For the text-containing cell, return its midpoint in [X, Y] coordinate format. 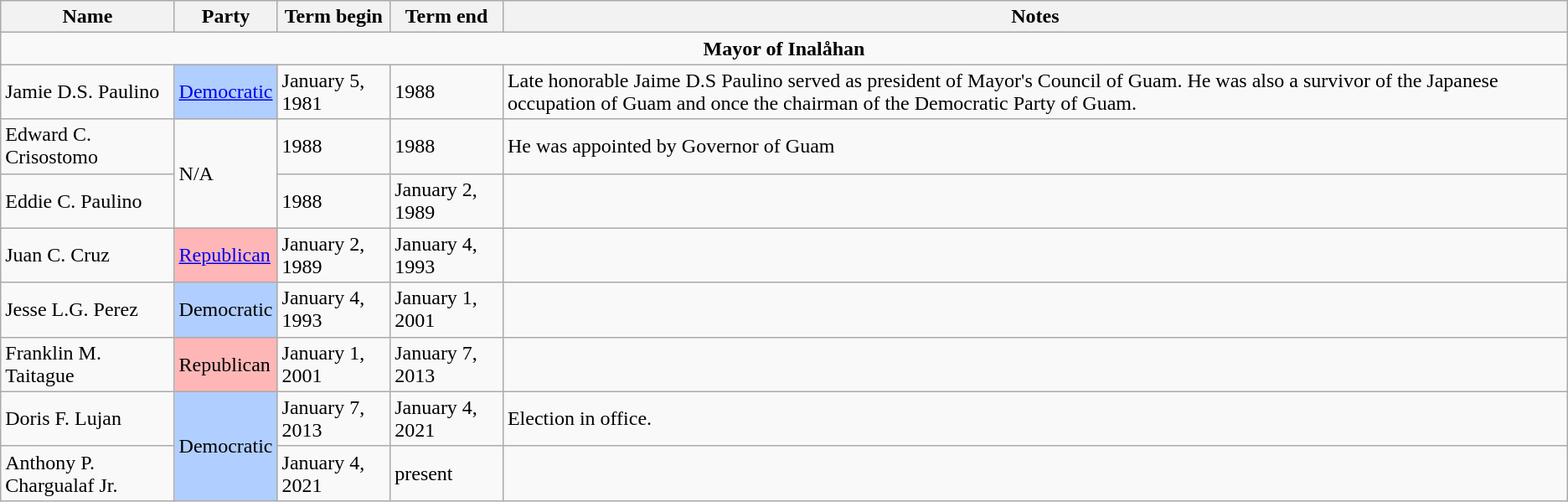
Juan C. Cruz [87, 255]
Name [87, 17]
Anthony P. Chargualaf Jr. [87, 473]
Notes [1035, 17]
Mayor of Inalåhan [784, 49]
Term begin [333, 17]
Party [226, 17]
Election in office. [1035, 419]
Doris F. Lujan [87, 419]
He was appointed by Governor of Guam [1035, 146]
Jesse L.G. Perez [87, 310]
Franklin M. Taitague [87, 364]
Jamie D.S. Paulino [87, 92]
N/A [226, 173]
present [447, 473]
Eddie C. Paulino [87, 201]
Term end [447, 17]
Edward C. Crisostomo [87, 146]
January 5, 1981 [333, 92]
